Pinpoint the cell where the given text exists, returning its [X, Y] midpoint coordinate. 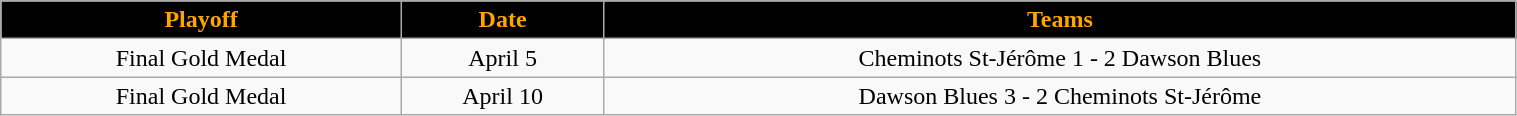
April 5 [502, 58]
Date [502, 20]
Dawson Blues 3 - 2 Cheminots St-Jérôme [1060, 96]
Playoff [202, 20]
Teams [1060, 20]
April 10 [502, 96]
Cheminots St-Jérôme 1 - 2 Dawson Blues [1060, 58]
